Locate the cell with the specified text and output its [x, y] center coordinate. 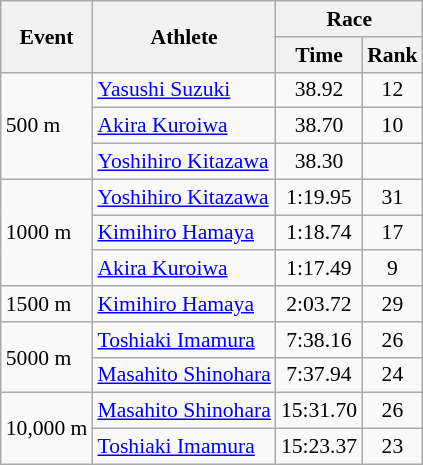
9 [392, 269]
Athlete [184, 36]
Event [47, 36]
15:23.37 [319, 447]
Race [350, 19]
12 [392, 90]
1:19.95 [319, 197]
500 m [47, 126]
29 [392, 304]
17 [392, 233]
10,000 m [47, 428]
7:38.16 [319, 340]
5000 m [47, 358]
1:18.74 [319, 233]
38.30 [319, 162]
31 [392, 197]
38.70 [319, 126]
Yasushi Suzuki [184, 90]
1500 m [47, 304]
7:37.94 [319, 375]
24 [392, 375]
Time [319, 55]
23 [392, 447]
38.92 [319, 90]
10 [392, 126]
Rank [392, 55]
1000 m [47, 232]
1:17.49 [319, 269]
2:03.72 [319, 304]
15:31.70 [319, 411]
